Determine the [X, Y] coordinate at the center of the cell enclosing the given text.  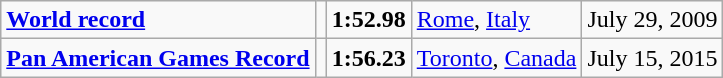
Toronto, Canada [496, 58]
July 15, 2015 [652, 58]
Rome, Italy [496, 20]
World record [158, 20]
July 29, 2009 [652, 20]
1:56.23 [368, 58]
Pan American Games Record [158, 58]
1:52.98 [368, 20]
